Scan for the cell matching the given text and deliver its [x, y] coordinate at center. 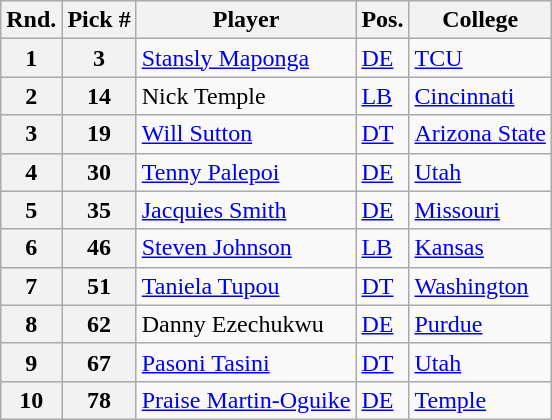
7 [32, 286]
10 [32, 400]
1 [32, 58]
Temple [480, 400]
46 [99, 248]
Nick Temple [246, 96]
62 [99, 324]
Missouri [480, 210]
Tenny Palepoi [246, 172]
35 [99, 210]
30 [99, 172]
14 [99, 96]
Washington [480, 286]
Stansly Maponga [246, 58]
Purdue [480, 324]
6 [32, 248]
Danny Ezechukwu [246, 324]
67 [99, 362]
78 [99, 400]
Kansas [480, 248]
4 [32, 172]
8 [32, 324]
Taniela Tupou [246, 286]
51 [99, 286]
Will Sutton [246, 134]
TCU [480, 58]
Pos. [382, 20]
Player [246, 20]
College [480, 20]
Rnd. [32, 20]
Pasoni Tasini [246, 362]
5 [32, 210]
2 [32, 96]
Praise Martin-Oguike [246, 400]
9 [32, 362]
Pick # [99, 20]
Cincinnati [480, 96]
Arizona State [480, 134]
19 [99, 134]
Jacquies Smith [246, 210]
Steven Johnson [246, 248]
